For the text-containing cell, return its midpoint in [x, y] coordinate format. 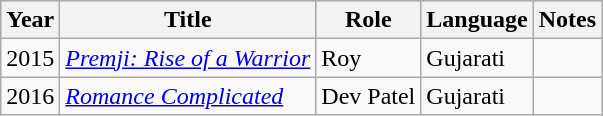
Premji: Rise of a Warrior [188, 58]
Role [368, 20]
2016 [30, 96]
Roy [368, 58]
Notes [567, 20]
Year [30, 20]
Language [477, 20]
Title [188, 20]
Dev Patel [368, 96]
2015 [30, 58]
Romance Complicated [188, 96]
